Locate the cell with the specified text and output its [x, y] center coordinate. 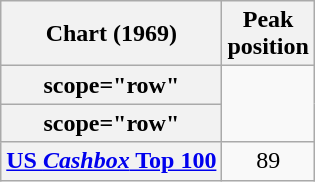
Peakposition [268, 34]
89 [268, 161]
US Cashbox Top 100 [112, 161]
Chart (1969) [112, 34]
